Extract the (x, y) coordinate from the center of the cell holding the provided text.  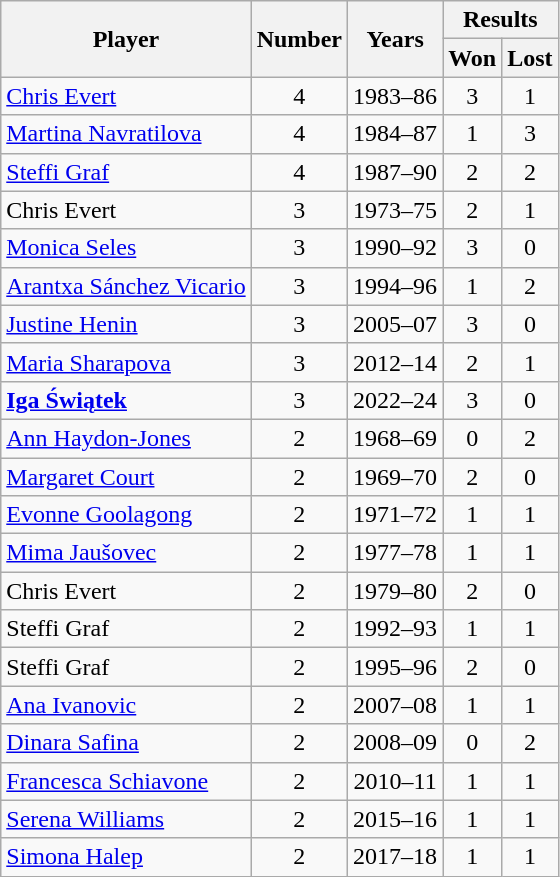
1973–75 (396, 210)
2005–07 (396, 324)
2015–16 (396, 819)
1977–78 (396, 553)
Ann Haydon-Jones (126, 438)
1979–80 (396, 591)
Francesca Schiavone (126, 781)
1983–86 (396, 96)
2012–14 (396, 362)
1969–70 (396, 477)
Maria Sharapova (126, 362)
Justine Henin (126, 324)
1994–96 (396, 286)
1992–93 (396, 629)
Years (396, 39)
Won (472, 58)
Arantxa Sánchez Vicario (126, 286)
Dinara Safina (126, 743)
1971–72 (396, 515)
Mima Jaušovec (126, 553)
Ana Ivanovic (126, 705)
1987–90 (396, 172)
Martina Navratilova (126, 134)
Number (299, 39)
Simona Halep (126, 857)
2022–24 (396, 400)
2017–18 (396, 857)
Results (501, 20)
1990–92 (396, 248)
Serena Williams (126, 819)
Player (126, 39)
Lost (530, 58)
Iga Świątek (126, 400)
Monica Seles (126, 248)
Margaret Court (126, 477)
1968–69 (396, 438)
2007–08 (396, 705)
2008–09 (396, 743)
1984–87 (396, 134)
2010–11 (396, 781)
Evonne Goolagong (126, 515)
1995–96 (396, 667)
